Scan for the cell matching the given text and deliver its [X, Y] coordinate at center. 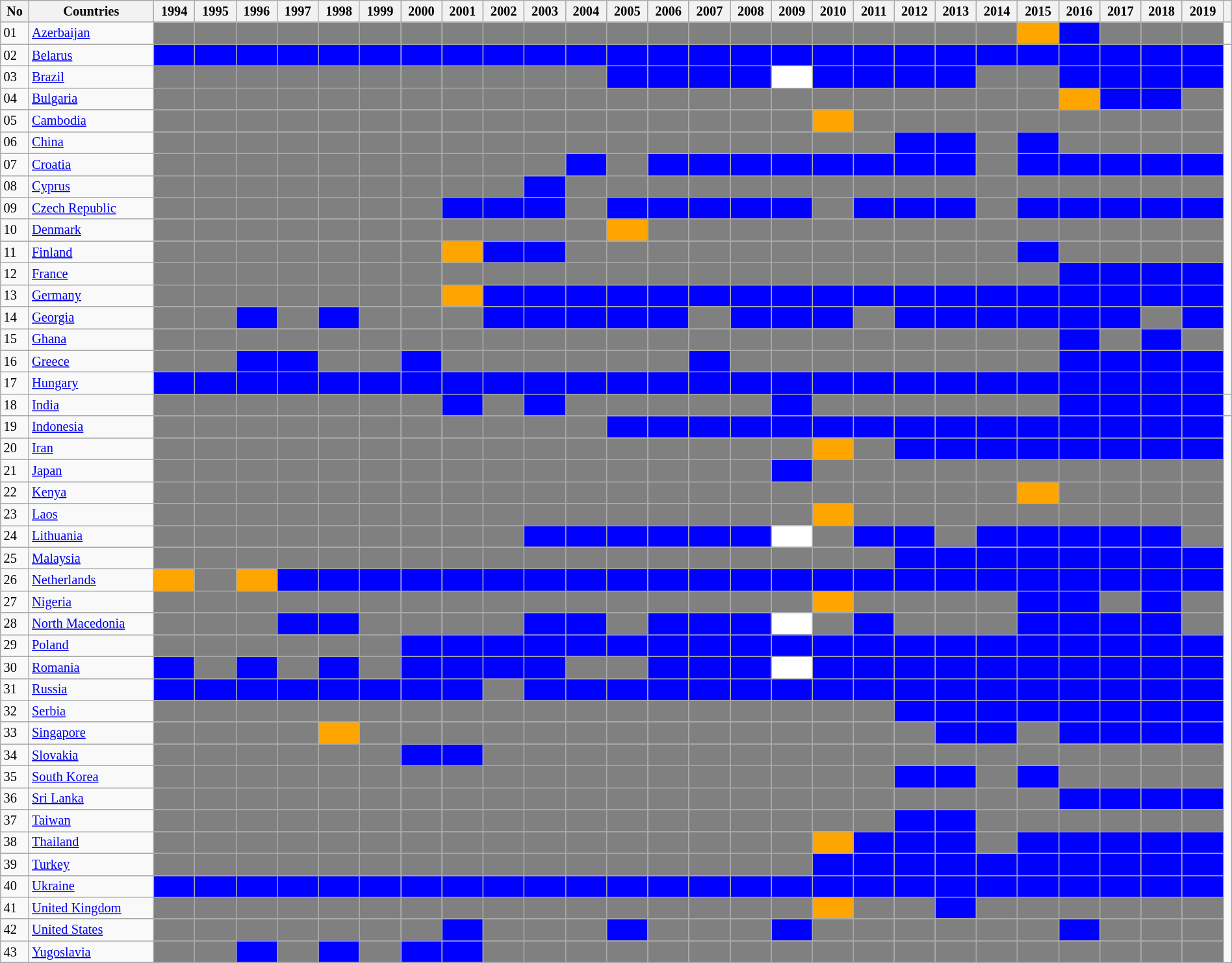
2017 [1120, 11]
2019 [1202, 11]
35 [14, 777]
2016 [1079, 11]
15 [14, 339]
2010 [833, 11]
2011 [874, 11]
Belarus [91, 55]
04 [14, 99]
1994 [174, 11]
28 [14, 624]
11 [14, 252]
Croatia [91, 164]
31 [14, 689]
2015 [1038, 11]
Cambodia [91, 121]
No [14, 11]
10 [14, 230]
19 [14, 427]
United Kingdom [91, 908]
Russia [91, 689]
21 [14, 470]
33 [14, 733]
1999 [379, 11]
Netherlands [91, 580]
2006 [668, 11]
Kenya [91, 493]
24 [14, 536]
30 [14, 667]
2012 [915, 11]
2004 [586, 11]
2013 [955, 11]
17 [14, 383]
1997 [298, 11]
2005 [628, 11]
34 [14, 755]
14 [14, 318]
03 [14, 77]
38 [14, 842]
12 [14, 274]
Iran [91, 448]
43 [14, 952]
13 [14, 296]
Taiwan [91, 821]
Serbia [91, 711]
Slovakia [91, 755]
37 [14, 821]
02 [14, 55]
26 [14, 580]
United States [91, 930]
Turkey [91, 864]
Finland [91, 252]
2002 [503, 11]
Ukraine [91, 886]
06 [14, 142]
2018 [1162, 11]
1995 [216, 11]
08 [14, 186]
Yugoslavia [91, 952]
Ghana [91, 339]
2008 [751, 11]
China [91, 142]
2003 [545, 11]
2001 [463, 11]
07 [14, 164]
16 [14, 361]
1996 [256, 11]
25 [14, 558]
01 [14, 33]
Nigeria [91, 602]
Denmark [91, 230]
North Macedonia [91, 624]
Czech Republic [91, 208]
Azerbaijan [91, 33]
23 [14, 514]
2009 [791, 11]
Greece [91, 361]
India [91, 405]
Thailand [91, 842]
Lithuania [91, 536]
Malaysia [91, 558]
Cyprus [91, 186]
39 [14, 864]
Georgia [91, 318]
Brazil [91, 77]
Countries [91, 11]
18 [14, 405]
Sri Lanka [91, 799]
29 [14, 645]
2000 [421, 11]
Romania [91, 667]
South Korea [91, 777]
41 [14, 908]
Bulgaria [91, 99]
Laos [91, 514]
36 [14, 799]
Indonesia [91, 427]
1998 [339, 11]
27 [14, 602]
Germany [91, 296]
40 [14, 886]
32 [14, 711]
Hungary [91, 383]
05 [14, 121]
Singapore [91, 733]
20 [14, 448]
Poland [91, 645]
2014 [997, 11]
09 [14, 208]
2007 [710, 11]
Japan [91, 470]
France [91, 274]
42 [14, 930]
22 [14, 493]
